Scan for the cell matching the given text and deliver its (x, y) coordinate at center. 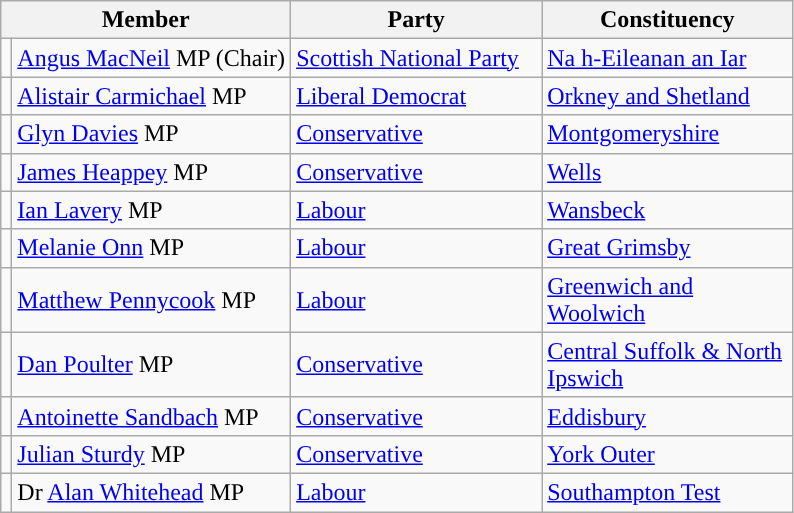
Greenwich and Woolwich (668, 300)
Antoinette Sandbach MP (152, 416)
Matthew Pennycook MP (152, 300)
Dan Poulter MP (152, 364)
Wells (668, 172)
Angus MacNeil MP (Chair) (152, 58)
James Heappey MP (152, 172)
Ian Lavery MP (152, 210)
Julian Sturdy MP (152, 454)
Montgomeryshire (668, 134)
Glyn Davies MP (152, 134)
Central Suffolk & North Ipswich (668, 364)
Great Grimsby (668, 248)
Party (416, 20)
Dr Alan Whitehead MP (152, 492)
Constituency (668, 20)
Alistair Carmichael MP (152, 96)
Scottish National Party (416, 58)
Orkney and Shetland (668, 96)
Wansbeck (668, 210)
Eddisbury (668, 416)
Southampton Test (668, 492)
York Outer (668, 454)
Melanie Onn MP (152, 248)
Na h-Eileanan an Iar (668, 58)
Liberal Democrat (416, 96)
Member (146, 20)
